Determine the (x, y) coordinate at the center of the cell enclosing the given text.  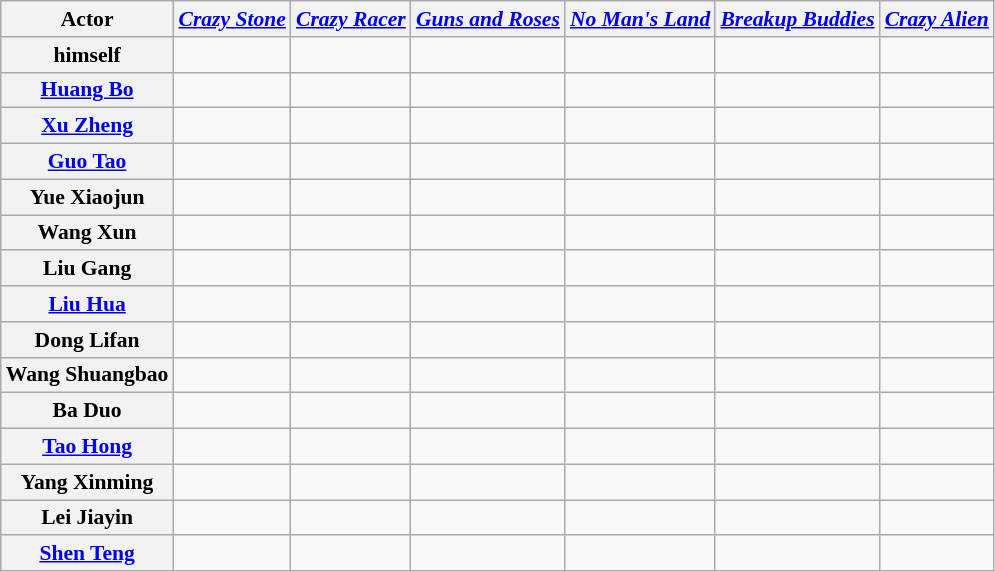
Actor (88, 19)
Ba Duo (88, 411)
Wang Shuangbao (88, 375)
Dong Lifan (88, 340)
himself (88, 55)
Xu Zheng (88, 126)
Crazy Stone (232, 19)
Guns and Roses (488, 19)
Guo Tao (88, 162)
Crazy Alien (937, 19)
Shen Teng (88, 554)
Yue Xiaojun (88, 197)
Wang Xun (88, 233)
Liu Hua (88, 304)
Huang Bo (88, 90)
Breakup Buddies (797, 19)
Yang Xinming (88, 482)
Lei Jiayin (88, 518)
Liu Gang (88, 269)
Crazy Racer (351, 19)
Tao Hong (88, 447)
No Man's Land (640, 19)
